Find where the given text appears and provide that cell's center as (x, y) coordinate. 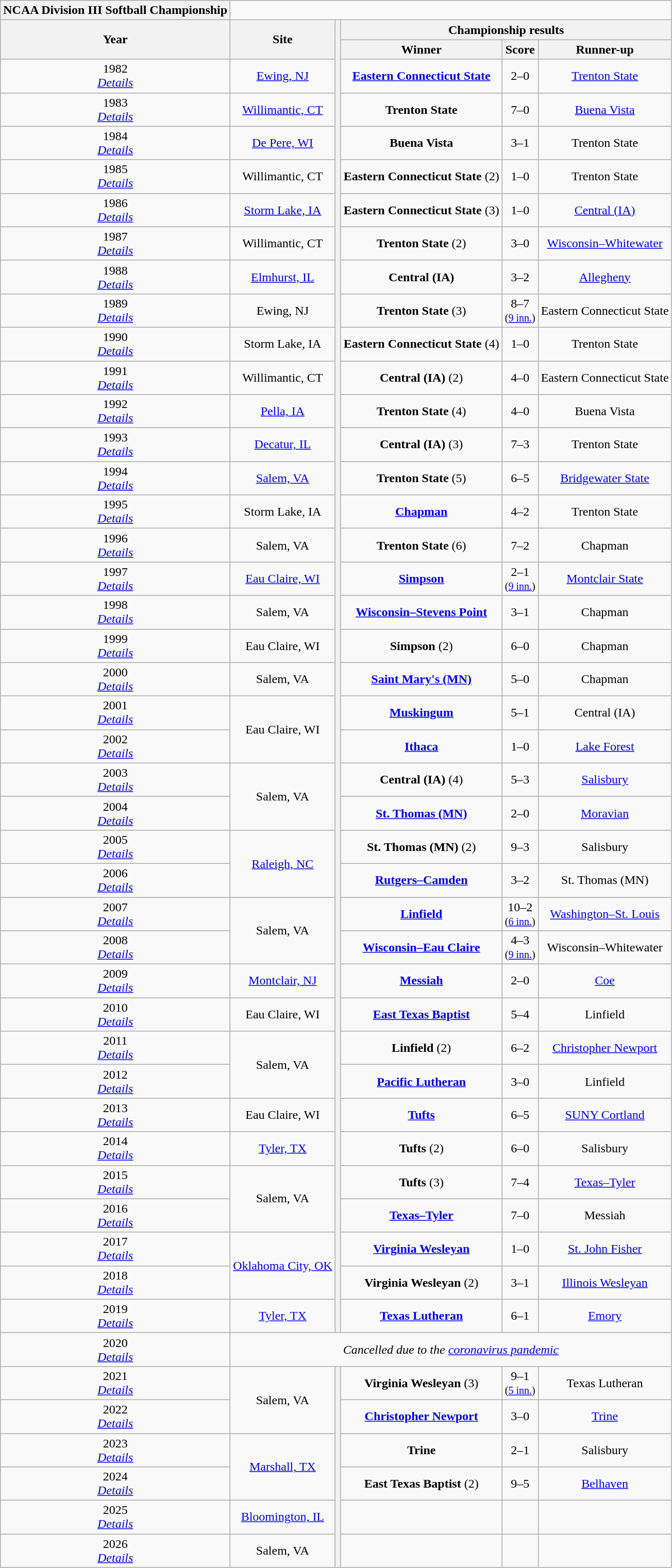
East Texas Baptist (2) (422, 1484)
2001Details (115, 713)
2002Details (115, 746)
Allegheny (605, 277)
Virginia Wesleyan (422, 1249)
Oklahoma City, OK (282, 1266)
8–7(9 inn.) (520, 310)
1988Details (115, 277)
4–3(9 inn.) (520, 948)
2004Details (115, 813)
5–0 (520, 679)
Trenton State (5) (422, 478)
2017Details (115, 1249)
1984Details (115, 143)
Cancelled due to the coronavirus pandemic (451, 1350)
Score (520, 49)
4–2 (520, 512)
2012Details (115, 1082)
2014Details (115, 1149)
Illinois Wesleyan (605, 1283)
Bridgewater State (605, 478)
7–4 (520, 1182)
2019Details (115, 1316)
5–1 (520, 713)
Bloomington, IL (282, 1518)
1997Details (115, 579)
St. Thomas (MN) (2) (422, 847)
1998Details (115, 612)
Montclair, NJ (282, 981)
East Texas Baptist (422, 1015)
2015Details (115, 1182)
Elmhurst, IL (282, 277)
2016Details (115, 1216)
Saint Mary's (MN) (422, 679)
Central (IA) (3) (422, 445)
Ithaca (422, 746)
Championship results (506, 30)
1994Details (115, 478)
1985Details (115, 176)
1987Details (115, 243)
2006Details (115, 880)
NCAA Division III Softball Championship (115, 10)
Tufts (2) (422, 1149)
Coe (605, 981)
2022Details (115, 1417)
Marshall, TX (282, 1467)
1983Details (115, 109)
2007Details (115, 914)
Washington–St. Louis (605, 914)
6–1 (520, 1316)
2–1 (520, 1450)
5–4 (520, 1015)
1993Details (115, 445)
Trenton State (6) (422, 545)
7–2 (520, 545)
Eastern Connecticut State (3) (422, 210)
7–3 (520, 445)
1990Details (115, 344)
9–3 (520, 847)
2010Details (115, 1015)
Wisconsin–Eau Claire (422, 948)
SUNY Cortland (605, 1115)
Wisconsin–Stevens Point (422, 612)
2005Details (115, 847)
Belhaven (605, 1484)
Moravian (605, 813)
Winner (422, 49)
Virginia Wesleyan (3) (422, 1383)
2013Details (115, 1115)
Lake Forest (605, 746)
2021Details (115, 1383)
Simpson (422, 579)
10–2(6 inn.) (520, 914)
9–1(5 inn.) (520, 1383)
Central (IA) (4) (422, 780)
1982Details (115, 76)
1991Details (115, 377)
1999Details (115, 646)
Montclair State (605, 579)
Year (115, 40)
Decatur, IL (282, 445)
1995Details (115, 512)
1989Details (115, 310)
2011Details (115, 1048)
Eastern Connecticut State (2) (422, 176)
Rutgers–Camden (422, 880)
2023Details (115, 1450)
2020Details (115, 1350)
Tufts (3) (422, 1182)
1986Details (115, 210)
2009Details (115, 981)
Emory (605, 1316)
De Pere, WI (282, 143)
Trenton State (3) (422, 310)
Tufts (422, 1115)
2024Details (115, 1484)
Pacific Lutheran (422, 1082)
2003Details (115, 780)
Central (IA) (2) (422, 377)
2018Details (115, 1283)
Trenton State (2) (422, 243)
2000Details (115, 679)
2–1(9 inn.) (520, 579)
St. John Fisher (605, 1249)
1996Details (115, 545)
Linfield (2) (422, 1048)
5–3 (520, 780)
Simpson (2) (422, 646)
Muskingum (422, 713)
Raleigh, NC (282, 863)
2008Details (115, 948)
2026Details (115, 1550)
9–5 (520, 1484)
Trenton State (4) (422, 411)
Site (282, 40)
Eastern Connecticut State (4) (422, 344)
6–2 (520, 1048)
2025Details (115, 1518)
Runner-up (605, 49)
Pella, IA (282, 411)
Virginia Wesleyan (2) (422, 1283)
1992Details (115, 411)
